Pinpoint the cell where the given text exists, returning its (x, y) midpoint coordinate. 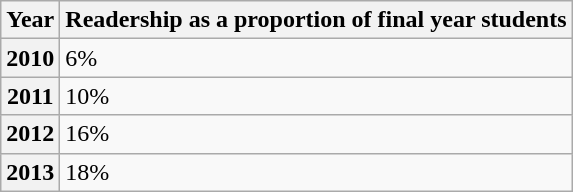
2012 (30, 134)
6% (316, 58)
10% (316, 96)
2011 (30, 96)
2013 (30, 172)
18% (316, 172)
2010 (30, 58)
Year (30, 20)
16% (316, 134)
Readership as a proportion of final year students (316, 20)
